Return the [x, y] coordinate for the center point of the cell that contains the specified text.  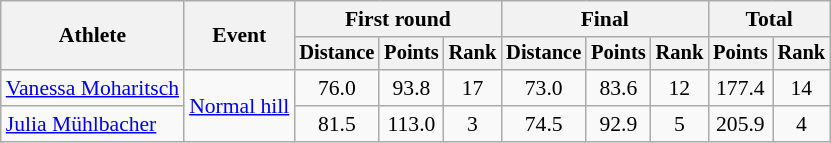
205.9 [740, 124]
73.0 [544, 88]
Julia Mühlbacher [92, 124]
177.4 [740, 88]
81.5 [336, 124]
4 [802, 124]
Total [769, 19]
17 [473, 88]
Vanessa Moharitsch [92, 88]
3 [473, 124]
Normal hill [239, 106]
83.6 [618, 88]
12 [680, 88]
Athlete [92, 36]
93.8 [411, 88]
Final [604, 19]
First round [398, 19]
92.9 [618, 124]
74.5 [544, 124]
5 [680, 124]
113.0 [411, 124]
Event [239, 36]
76.0 [336, 88]
14 [802, 88]
